For the text-containing cell, return its midpoint in [X, Y] coordinate format. 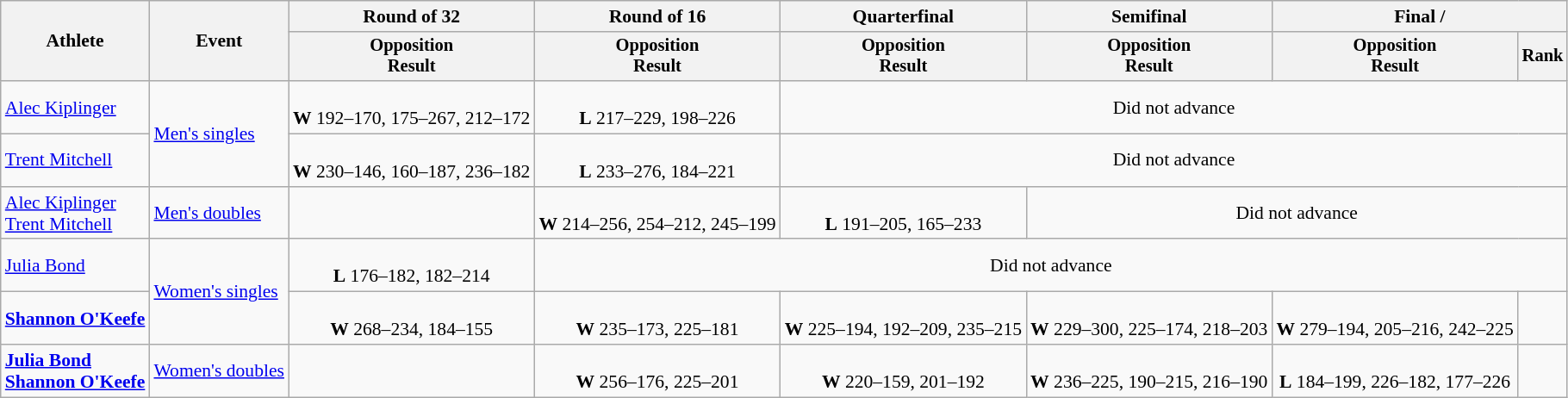
L 191–205, 165–233 [903, 214]
Final / [1420, 16]
Round of 16 [656, 16]
W 236–225, 190–215, 216–190 [1149, 370]
L 176–182, 182–214 [412, 265]
Women's singles [219, 292]
Round of 32 [412, 16]
L 217–229, 198–226 [656, 107]
Shannon O'Keefe [76, 319]
W 235–173, 225–181 [656, 319]
W 229–300, 225–174, 218–203 [1149, 319]
W 214–256, 254–212, 245–199 [656, 214]
Event [219, 41]
W 220–159, 201–192 [903, 370]
W 230–146, 160–187, 236–182 [412, 160]
Trent Mitchell [76, 160]
Athlete [76, 41]
W 256–176, 225–201 [656, 370]
Men's singles [219, 134]
W 225–194, 192–209, 235–215 [903, 319]
Men's doubles [219, 214]
Semifinal [1149, 16]
W 192–170, 175–267, 212–172 [412, 107]
Rank [1543, 57]
Julia Bond [76, 265]
L 233–276, 184–221 [656, 160]
Alec KiplingerTrent Mitchell [76, 214]
W 279–194, 205–216, 242–225 [1394, 319]
Alec Kiplinger [76, 107]
L 184–199, 226–182, 177–226 [1394, 370]
Women's doubles [219, 370]
Julia BondShannon O'Keefe [76, 370]
Quarterfinal [903, 16]
W 268–234, 184–155 [412, 319]
